From the cell containing the given text, extract its center point as [x, y] coordinate. 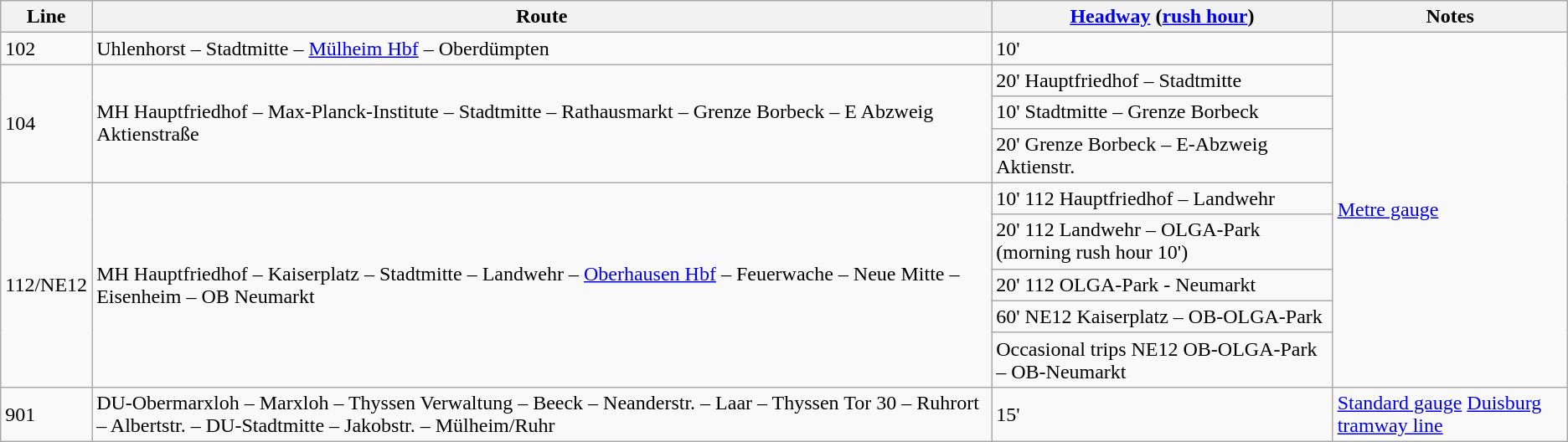
112/NE12 [47, 285]
102 [47, 49]
MH Hauptfriedhof – Kaiserplatz – Stadtmitte – Landwehr – Oberhausen Hbf – Feuerwache – Neue Mitte – Eisenheim – OB Neumarkt [542, 285]
20' Grenze Borbeck – E-Abzweig Aktienstr. [1163, 156]
Line [47, 17]
60' NE12 Kaiserplatz – OB-OLGA-Park [1163, 316]
Standard gauge Duisburg tramway line [1450, 414]
104 [47, 124]
Metre gauge [1450, 210]
15' [1163, 414]
10' 112 Hauptfriedhof – Landwehr [1163, 198]
20' 112 OLGA-Park - Neumarkt [1163, 285]
20' Hauptfriedhof – Stadtmitte [1163, 80]
10' [1163, 49]
Occasional trips NE12 OB-OLGA-Park – OB-Neumarkt [1163, 360]
Uhlenhorst – Stadtmitte – Mülheim Hbf – Oberdümpten [542, 49]
10' Stadtmitte – Grenze Borbeck [1163, 112]
Notes [1450, 17]
20' 112 Landwehr – OLGA-Park (morning rush hour 10') [1163, 241]
Headway (rush hour) [1163, 17]
MH Hauptfriedhof – Max-Planck-Institute – Stadtmitte – Rathausmarkt – Grenze Borbeck – E Abzweig Aktienstraße [542, 124]
901 [47, 414]
Route [542, 17]
